Pinpoint the cell where the given text exists, returning its [x, y] midpoint coordinate. 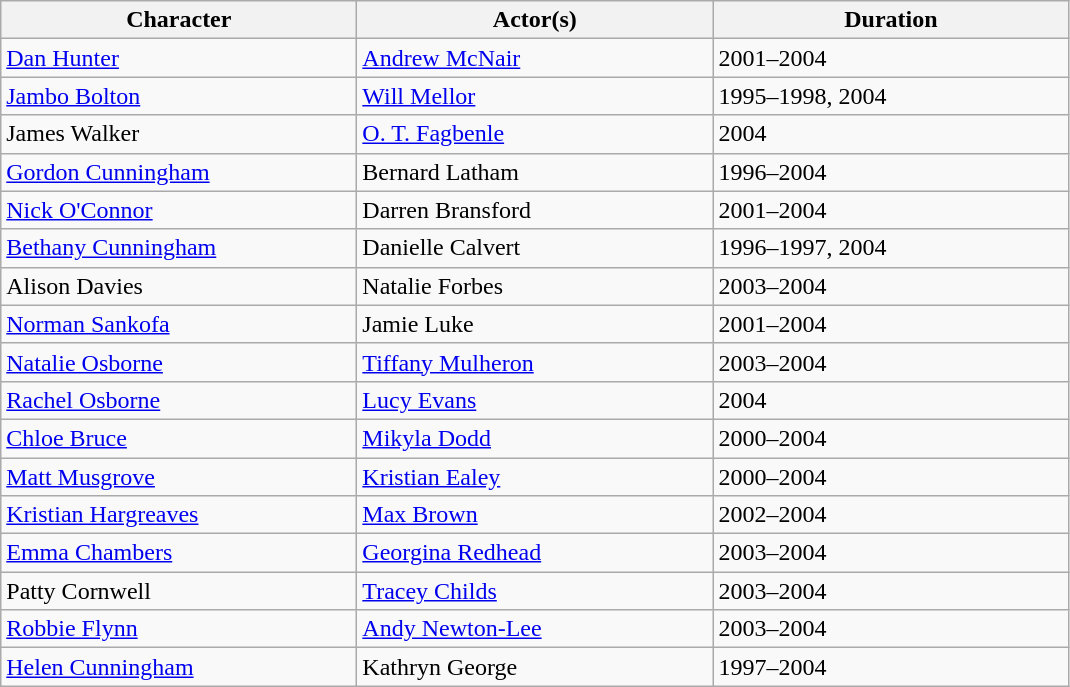
Tiffany Mulheron [535, 362]
Kristian Hargreaves [179, 515]
Nick O'Connor [179, 210]
Duration [891, 20]
Dan Hunter [179, 58]
Bethany Cunningham [179, 248]
Natalie Osborne [179, 362]
Emma Chambers [179, 553]
Chloe Bruce [179, 438]
Georgina Redhead [535, 553]
Will Mellor [535, 96]
Darren Bransford [535, 210]
Alison Davies [179, 286]
Robbie Flynn [179, 629]
Andy Newton-Lee [535, 629]
Danielle Calvert [535, 248]
1995–1998, 2004 [891, 96]
Mikyla Dodd [535, 438]
2002–2004 [891, 515]
Jambo Bolton [179, 96]
1996–1997, 2004 [891, 248]
Rachel Osborne [179, 400]
1996–2004 [891, 172]
O. T. Fagbenle [535, 134]
Kristian Ealey [535, 477]
Tracey Childs [535, 591]
Patty Cornwell [179, 591]
Kathryn George [535, 667]
1997–2004 [891, 667]
Norman Sankofa [179, 324]
Jamie Luke [535, 324]
Andrew McNair [535, 58]
Bernard Latham [535, 172]
Gordon Cunningham [179, 172]
Helen Cunningham [179, 667]
James Walker [179, 134]
Natalie Forbes [535, 286]
Actor(s) [535, 20]
Matt Musgrove [179, 477]
Character [179, 20]
Max Brown [535, 515]
Lucy Evans [535, 400]
